From the cell containing the given text, extract its center point as [x, y] coordinate. 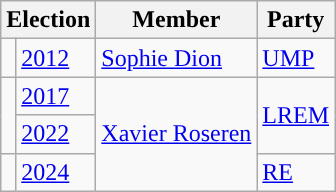
RE [296, 172]
Member [176, 20]
2012 [56, 58]
Party [296, 20]
2022 [56, 134]
Xavier Roseren [176, 134]
LREM [296, 115]
UMP [296, 58]
2024 [56, 172]
2017 [56, 96]
Election [48, 20]
Sophie Dion [176, 58]
